Output the [X, Y] coordinate of the center of the cell containing the given text.  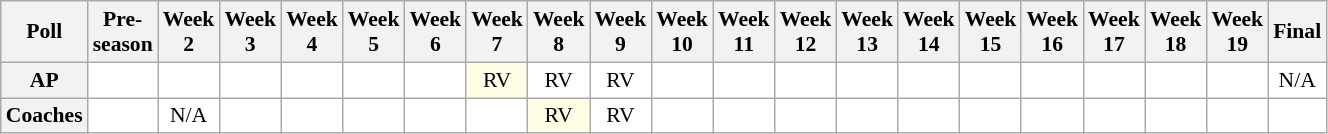
Final [1297, 32]
Week3 [250, 32]
Poll [44, 32]
Week5 [374, 32]
Week19 [1237, 32]
Pre-season [123, 32]
Week4 [312, 32]
Week14 [929, 32]
Week16 [1052, 32]
Week17 [1114, 32]
Week18 [1176, 32]
Coaches [44, 116]
Week2 [189, 32]
Week6 [435, 32]
Week12 [806, 32]
Week11 [744, 32]
Week10 [682, 32]
AP [44, 80]
Week15 [991, 32]
Week13 [867, 32]
Week7 [497, 32]
Week9 [621, 32]
Week8 [559, 32]
